Determine the (X, Y) coordinate at the center of the cell enclosing the given text.  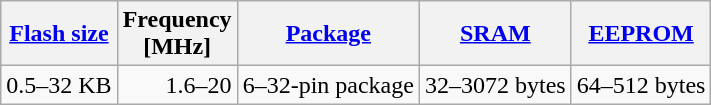
SRAM (495, 34)
1.6–20 (177, 85)
Flash size (59, 34)
32–3072 bytes (495, 85)
EEPROM (641, 34)
Frequency[MHz] (177, 34)
6–32-pin package (328, 85)
64–512 bytes (641, 85)
Package (328, 34)
0.5–32 KB (59, 85)
